Identify which cell holds the provided text, then report its [x, y] central coordinate. 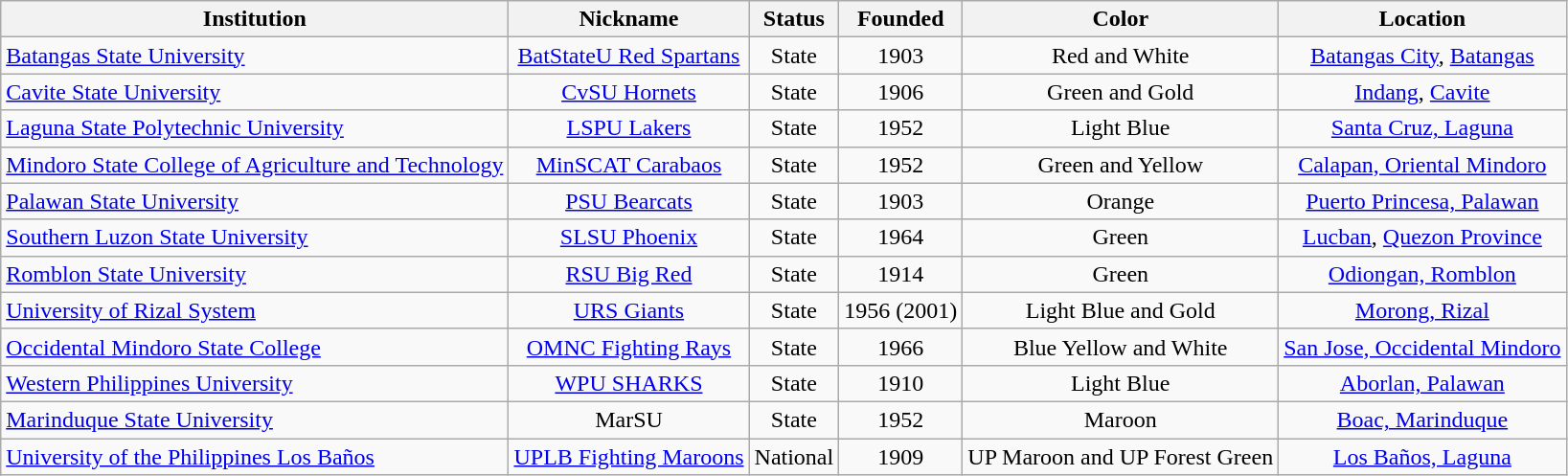
Marinduque State University [255, 419]
RSU Big Red [628, 274]
Blue Yellow and White [1121, 347]
University of Rizal System [255, 310]
Western Philippines University [255, 383]
Occidental Mindoro State College [255, 347]
University of the Philippines Los Baños [255, 457]
San Jose, Occidental Mindoro [1422, 347]
UPLB Fighting Maroons [628, 457]
Romblon State University [255, 274]
OMNC Fighting Rays [628, 347]
Color [1121, 19]
Los Baños, Laguna [1422, 457]
1914 [900, 274]
Palawan State University [255, 201]
Red and White [1121, 56]
Santa Cruz, Laguna [1422, 128]
MarSU [628, 419]
Cavite State University [255, 92]
1956 (2001) [900, 310]
PSU Bearcats [628, 201]
Southern Luzon State University [255, 238]
1906 [900, 92]
Lucban, Quezon Province [1422, 238]
Maroon [1121, 419]
Green and Yellow [1121, 165]
LSPU Lakers [628, 128]
Indang, Cavite [1422, 92]
MinSCAT Carabaos [628, 165]
1909 [900, 457]
Laguna State Polytechnic University [255, 128]
Mindoro State College of Agriculture and Technology [255, 165]
1966 [900, 347]
Light Blue and Gold [1121, 310]
1910 [900, 383]
1964 [900, 238]
Aborlan, Palawan [1422, 383]
Location [1422, 19]
Status [794, 19]
Institution [255, 19]
CvSU Hornets [628, 92]
WPU SHARKS [628, 383]
Nickname [628, 19]
Calapan, Oriental Mindoro [1422, 165]
Batangas State University [255, 56]
BatStateU Red Spartans [628, 56]
Odiongan, Romblon [1422, 274]
Founded [900, 19]
URS Giants [628, 310]
Puerto Princesa, Palawan [1422, 201]
SLSU Phoenix [628, 238]
Orange [1121, 201]
Green and Gold [1121, 92]
Morong, Rizal [1422, 310]
Batangas City, Batangas [1422, 56]
National [794, 457]
UP Maroon and UP Forest Green [1121, 457]
Boac, Marinduque [1422, 419]
